Pinpoint the cell where the given text exists, returning its (X, Y) midpoint coordinate. 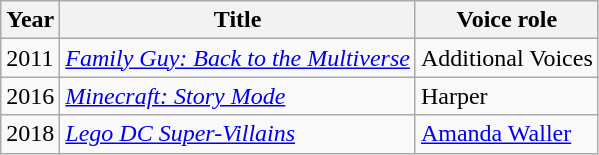
Minecraft: Story Mode (238, 96)
Family Guy: Back to the Multiverse (238, 58)
2011 (30, 58)
Lego DC Super-Villains (238, 134)
2018 (30, 134)
Year (30, 20)
Harper (506, 96)
Voice role (506, 20)
2016 (30, 96)
Amanda Waller (506, 134)
Additional Voices (506, 58)
Title (238, 20)
